Return (x, y) of the center of cell containing provided text 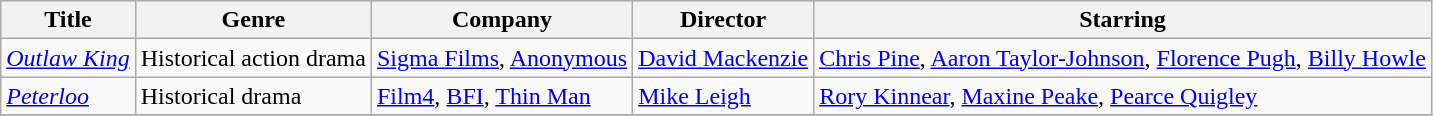
Company (502, 20)
Title (68, 20)
Historical action drama (253, 58)
Sigma Films, Anonymous (502, 58)
Mike Leigh (724, 96)
Film4, BFI, Thin Man (502, 96)
Historical drama (253, 96)
David Mackenzie (724, 58)
Chris Pine, Aaron Taylor-Johnson, Florence Pugh, Billy Howle (1123, 58)
Rory Kinnear, Maxine Peake, Pearce Quigley (1123, 96)
Outlaw King (68, 58)
Genre (253, 20)
Peterloo (68, 96)
Starring (1123, 20)
Director (724, 20)
